Locate the cell with the specified text and output its [x, y] center coordinate. 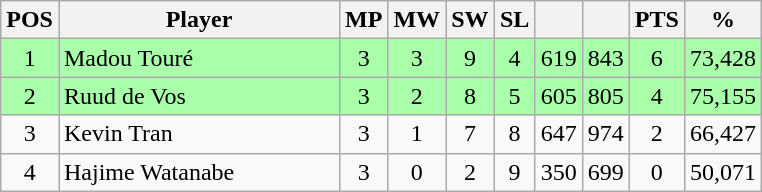
350 [558, 172]
MP [364, 20]
66,427 [722, 134]
Hajime Watanabe [198, 172]
SW [470, 20]
% [722, 20]
647 [558, 134]
75,155 [722, 96]
7 [470, 134]
MW [417, 20]
73,428 [722, 58]
699 [606, 172]
843 [606, 58]
974 [606, 134]
Madou Touré [198, 58]
50,071 [722, 172]
805 [606, 96]
619 [558, 58]
PTS [656, 20]
POS [30, 20]
605 [558, 96]
Ruud de Vos [198, 96]
6 [656, 58]
Player [198, 20]
5 [514, 96]
SL [514, 20]
Kevin Tran [198, 134]
